Identify which cell holds the provided text, then report its [X, Y] central coordinate. 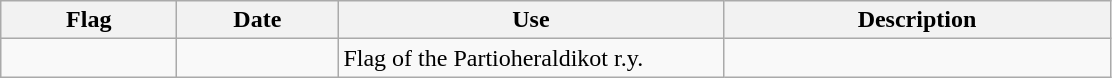
Date [258, 20]
Flag [89, 20]
Flag of the Partioheraldikot r.y. [531, 58]
Description [917, 20]
Use [531, 20]
